Output the [x, y] coordinate of the center of the cell containing the given text.  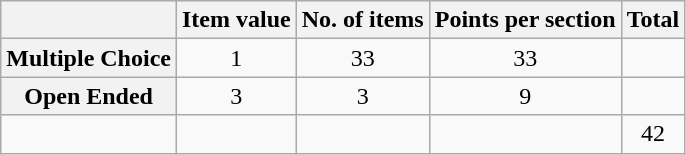
Points per section [525, 20]
No. of items [362, 20]
Open Ended [89, 96]
9 [525, 96]
Total [653, 20]
Item value [236, 20]
Multiple Choice [89, 58]
42 [653, 134]
1 [236, 58]
